Locate the cell with the specified text and output its [X, Y] center coordinate. 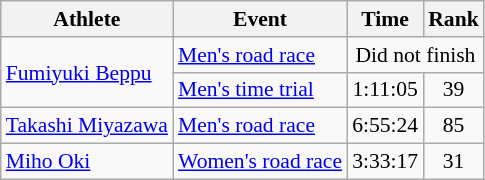
Women's road race [260, 162]
Men's time trial [260, 90]
Event [260, 19]
39 [454, 90]
Miho Oki [87, 162]
Takashi Miyazawa [87, 126]
6:55:24 [385, 126]
3:33:17 [385, 162]
85 [454, 126]
Athlete [87, 19]
Rank [454, 19]
31 [454, 162]
Did not finish [416, 55]
Fumiyuki Beppu [87, 72]
Time [385, 19]
1:11:05 [385, 90]
